Detect which cell encompasses the target text, then output its [x, y] center coordinate. 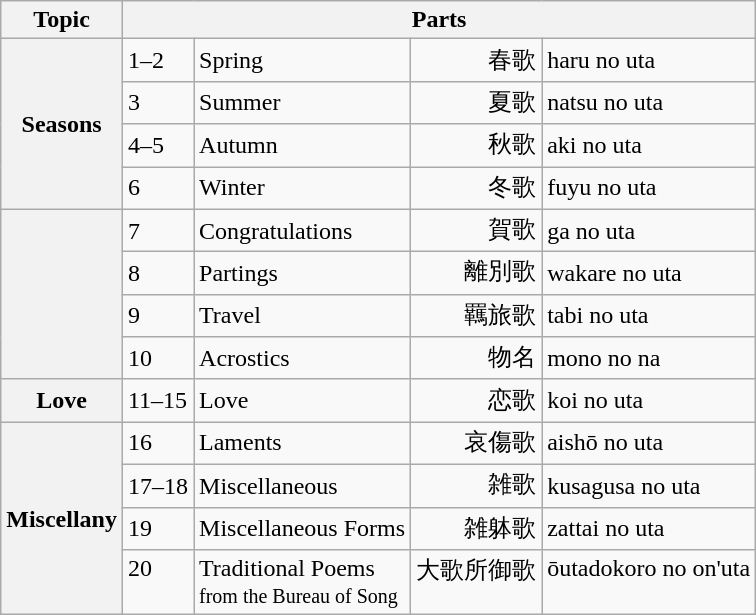
9 [158, 316]
大歌所御歌 [476, 582]
Autumn [302, 146]
Acrostics [302, 358]
羈旅歌 [476, 316]
zattai no uta [649, 528]
ga no uta [649, 230]
aishō no uta [649, 444]
kusagusa no uta [649, 486]
7 [158, 230]
Parts [438, 20]
20 [158, 582]
秋歌 [476, 146]
夏歌 [476, 102]
ōutadokoro no on'uta [649, 582]
fuyu no uta [649, 188]
Laments [302, 444]
3 [158, 102]
Congratulations [302, 230]
11–15 [158, 400]
恋歌 [476, 400]
Topic [62, 20]
17–18 [158, 486]
雑歌 [476, 486]
Winter [302, 188]
Summer [302, 102]
Partings [302, 274]
Traditional Poemsfrom the Bureau of Song [302, 582]
哀傷歌 [476, 444]
雑躰歌 [476, 528]
離別歌 [476, 274]
Seasons [62, 124]
19 [158, 528]
Spring [302, 60]
6 [158, 188]
1–2 [158, 60]
賀歌 [476, 230]
koi no uta [649, 400]
Miscellaneous [302, 486]
tabi no uta [649, 316]
10 [158, 358]
冬歌 [476, 188]
Travel [302, 316]
4–5 [158, 146]
natsu no uta [649, 102]
Miscellany [62, 518]
wakare no uta [649, 274]
16 [158, 444]
物名 [476, 358]
春歌 [476, 60]
aki no uta [649, 146]
Miscellaneous Forms [302, 528]
haru no uta [649, 60]
8 [158, 274]
mono no na [649, 358]
